Determine the (x, y) coordinate at the center of the cell enclosing the given text.  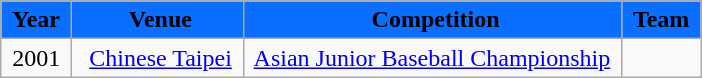
Competition (432, 20)
Asian Junior Baseball Championship (432, 58)
Venue (158, 20)
Chinese Taipei (158, 58)
2001 (36, 58)
Year (36, 20)
Team (662, 20)
